Scan for the cell matching the given text and deliver its [x, y] coordinate at center. 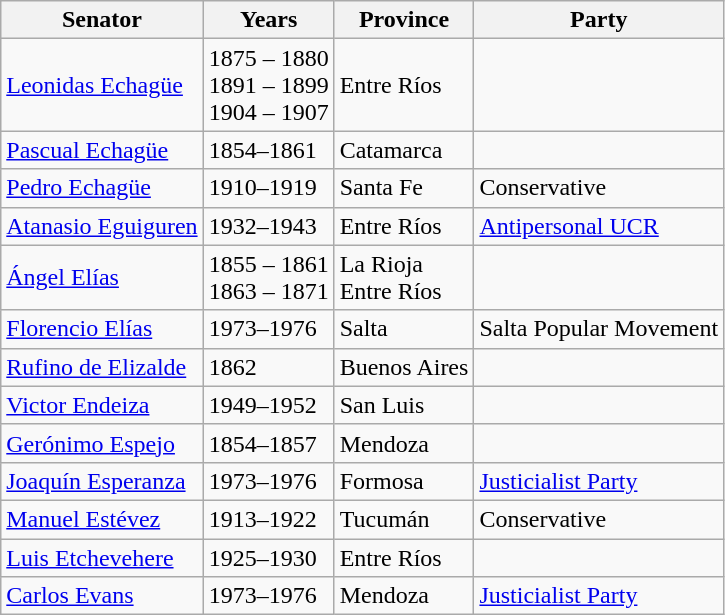
Party [599, 20]
Luis Etchevehere [102, 557]
1875 – 18801891 – 18991904 – 1907 [268, 85]
Joaquín Esperanza [102, 481]
1854–1861 [268, 150]
Salta Popular Movement [599, 329]
Years [268, 20]
1932–1943 [268, 226]
Formosa [404, 481]
1854–1857 [268, 443]
Pedro Echagüe [102, 188]
1862 [268, 367]
Leonidas Echagüe [102, 85]
Santa Fe [404, 188]
Antipersonal UCR [599, 226]
San Luis [404, 405]
1913–1922 [268, 519]
Atanasio Eguiguren [102, 226]
1910–1919 [268, 188]
Florencio Elías [102, 329]
1925–1930 [268, 557]
Buenos Aires [404, 367]
La RiojaEntre Ríos [404, 278]
Tucumán [404, 519]
Manuel Estévez [102, 519]
1949–1952 [268, 405]
Salta [404, 329]
Rufino de Elizalde [102, 367]
Victor Endeiza [102, 405]
Carlos Evans [102, 596]
Pascual Echagüe [102, 150]
Province [404, 20]
Catamarca [404, 150]
Senator [102, 20]
Ángel Elías [102, 278]
Gerónimo Espejo [102, 443]
1855 – 18611863 – 1871 [268, 278]
